From the cell containing the given text, extract its center point as (x, y) coordinate. 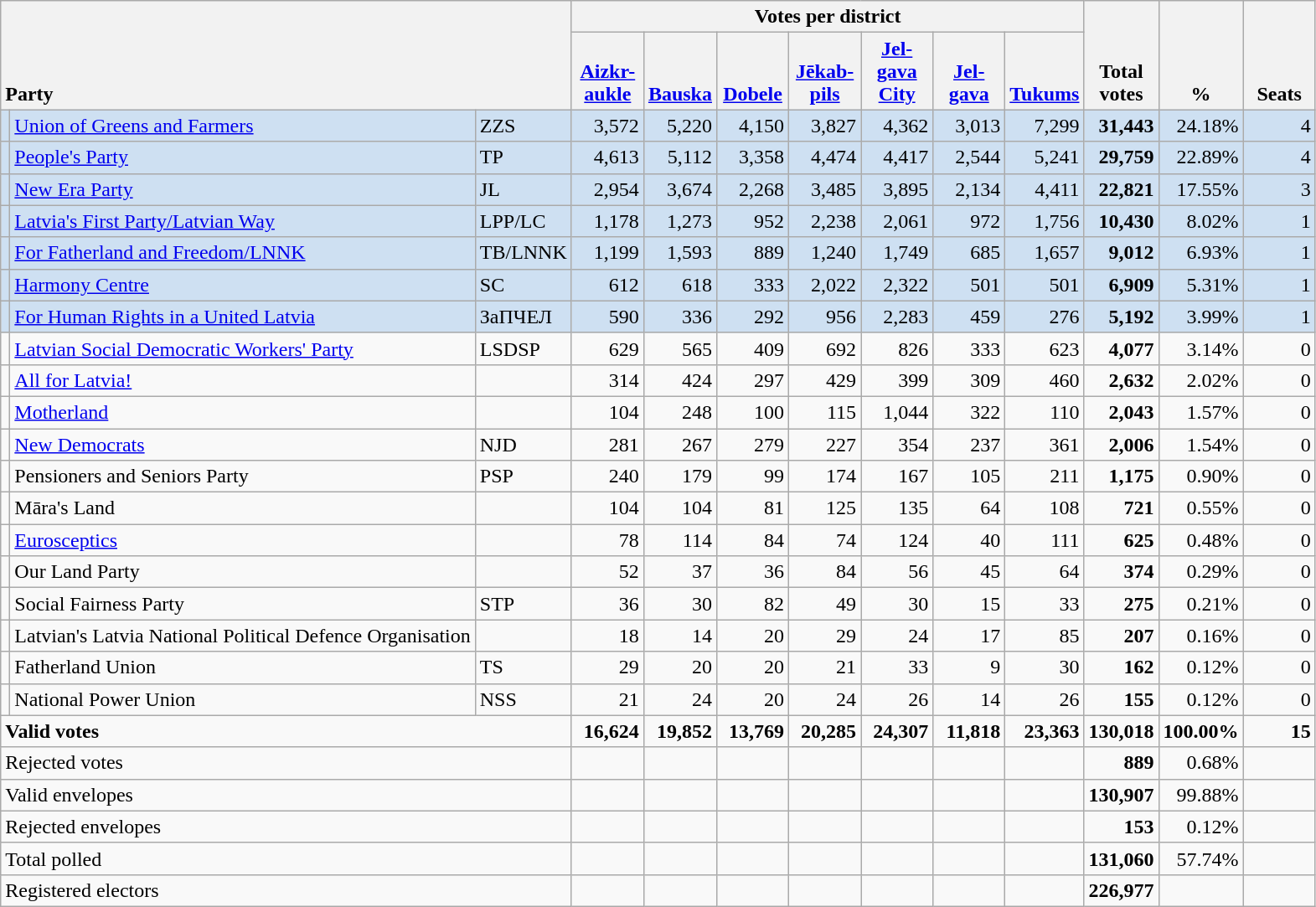
Latvia's First Party/Latvian Way (243, 221)
0.68% (1201, 763)
130,907 (1121, 795)
429 (825, 380)
LSDSP (523, 348)
New Democrats (243, 445)
National Power Union (243, 699)
6.93% (1201, 253)
2,022 (825, 285)
9 (969, 667)
281 (607, 445)
0.55% (1201, 508)
153 (1121, 827)
Union of Greens and Farmers (243, 126)
For Fatherland and Freedom/LNNK (243, 253)
23,363 (1045, 731)
565 (680, 348)
952 (752, 221)
Aizkr- aukle (607, 71)
99 (752, 477)
276 (1045, 317)
Votes per district (828, 17)
All for Latvia! (243, 380)
Motherland (243, 412)
Our Land Party (243, 572)
1,175 (1121, 477)
399 (897, 380)
297 (752, 380)
Eurosceptics (243, 540)
TB/LNNK (523, 253)
5,220 (680, 126)
20,285 (825, 731)
114 (680, 540)
49 (825, 604)
11,818 (969, 731)
100 (752, 412)
1,657 (1045, 253)
2,061 (897, 221)
Seats (1279, 55)
5.31% (1201, 285)
409 (752, 348)
TS (523, 667)
Latvian Social Democratic Workers' Party (243, 348)
Jel- gava (969, 71)
PSP (523, 477)
292 (752, 317)
Harmony Centre (243, 285)
17.55% (1201, 189)
5,112 (680, 157)
2,268 (752, 189)
NSS (523, 699)
24,307 (897, 731)
Total polled (286, 858)
2,006 (1121, 445)
590 (607, 317)
314 (607, 380)
826 (897, 348)
226,977 (1121, 890)
37 (680, 572)
105 (969, 477)
17 (969, 636)
612 (607, 285)
0.48% (1201, 540)
Dobele (752, 71)
3,358 (752, 157)
1,749 (897, 253)
74 (825, 540)
JL (523, 189)
4,077 (1121, 348)
227 (825, 445)
9,012 (1121, 253)
10,430 (1121, 221)
459 (969, 317)
People's Party (243, 157)
24.18% (1201, 126)
240 (607, 477)
162 (1121, 667)
2.02% (1201, 380)
3.14% (1201, 348)
82 (752, 604)
110 (1045, 412)
Valid votes (286, 731)
4,474 (825, 157)
623 (1045, 348)
167 (897, 477)
3,013 (969, 126)
692 (825, 348)
1.54% (1201, 445)
374 (1121, 572)
3,674 (680, 189)
Tukums (1045, 71)
0.90% (1201, 477)
174 (825, 477)
TP (523, 157)
Māra's Land (243, 508)
81 (752, 508)
1.57% (1201, 412)
237 (969, 445)
1,178 (607, 221)
3,827 (825, 126)
57.74% (1201, 858)
STP (523, 604)
3,895 (897, 189)
625 (1121, 540)
211 (1045, 477)
354 (897, 445)
78 (607, 540)
Jēkab- pils (825, 71)
LPP/LC (523, 221)
Party (286, 55)
0.29% (1201, 572)
618 (680, 285)
Rejected votes (286, 763)
2,134 (969, 189)
52 (607, 572)
22.89% (1201, 157)
2,322 (897, 285)
2,283 (897, 317)
13,769 (752, 731)
5,241 (1045, 157)
1,044 (897, 412)
New Era Party (243, 189)
124 (897, 540)
3,572 (607, 126)
131,060 (1121, 858)
4,362 (897, 126)
108 (1045, 508)
1,199 (607, 253)
29,759 (1121, 157)
685 (969, 253)
85 (1045, 636)
2,632 (1121, 380)
721 (1121, 508)
135 (897, 508)
4,150 (752, 126)
2,238 (825, 221)
Valid envelopes (286, 795)
3,485 (825, 189)
Jel- gava City (897, 71)
ЗаПЧЕЛ (523, 317)
40 (969, 540)
155 (1121, 699)
Bauska (680, 71)
972 (969, 221)
8.02% (1201, 221)
956 (825, 317)
31,443 (1121, 126)
56 (897, 572)
Fatherland Union (243, 667)
3 (1279, 189)
4,613 (607, 157)
2,544 (969, 157)
1,273 (680, 221)
0.21% (1201, 604)
322 (969, 412)
Registered electors (286, 890)
ZZS (523, 126)
3.99% (1201, 317)
460 (1045, 380)
% (1201, 55)
22,821 (1121, 189)
7,299 (1045, 126)
4,417 (897, 157)
1,756 (1045, 221)
0.16% (1201, 636)
Total votes (1121, 55)
SC (523, 285)
279 (752, 445)
309 (969, 380)
Latvian's Latvia National Political Defence Organisation (243, 636)
629 (607, 348)
336 (680, 317)
18 (607, 636)
2,043 (1121, 412)
2,954 (607, 189)
267 (680, 445)
179 (680, 477)
100.00% (1201, 731)
361 (1045, 445)
111 (1045, 540)
125 (825, 508)
Pensioners and Seniors Party (243, 477)
1,240 (825, 253)
99.88% (1201, 795)
Social Fairness Party (243, 604)
NJD (523, 445)
5,192 (1121, 317)
207 (1121, 636)
130,018 (1121, 731)
248 (680, 412)
16,624 (607, 731)
275 (1121, 604)
424 (680, 380)
19,852 (680, 731)
Rejected envelopes (286, 827)
115 (825, 412)
For Human Rights in a United Latvia (243, 317)
45 (969, 572)
1,593 (680, 253)
4,411 (1045, 189)
6,909 (1121, 285)
